Return (X, Y) of the center of cell containing provided text 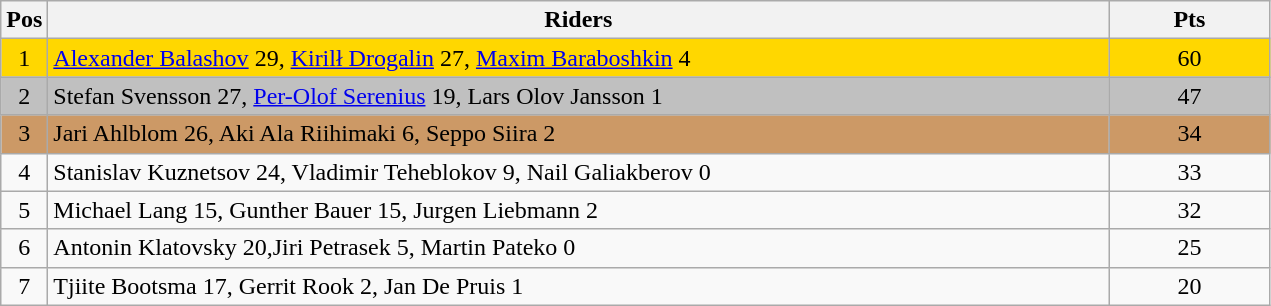
Alexander Balashov 29, Kirilł Drogalin 27, Maxim Baraboshkin 4 (578, 58)
Jari Ahlblom 26, Aki Ala Riihimaki 6, Seppo Siira 2 (578, 134)
2 (24, 96)
Antonin Klatovsky 20,Jiri Petrasek 5, Martin Pateko 0 (578, 248)
20 (1190, 286)
3 (24, 134)
6 (24, 248)
47 (1190, 96)
Tjiite Bootsma 17, Gerrit Rook 2, Jan De Pruis 1 (578, 286)
Stefan Svensson 27, Per-Olof Serenius 19, Lars Olov Jansson 1 (578, 96)
Riders (578, 20)
33 (1190, 172)
Stanislav Kuznetsov 24, Vladimir Teheblokov 9, Nail Galiakberov 0 (578, 172)
7 (24, 286)
4 (24, 172)
Pts (1190, 20)
60 (1190, 58)
34 (1190, 134)
5 (24, 210)
25 (1190, 248)
32 (1190, 210)
1 (24, 58)
Pos (24, 20)
Michael Lang 15, Gunther Bauer 15, Jurgen Liebmann 2 (578, 210)
